Capture the cell that displays the provided text and extract its (x, y) central coordinate. 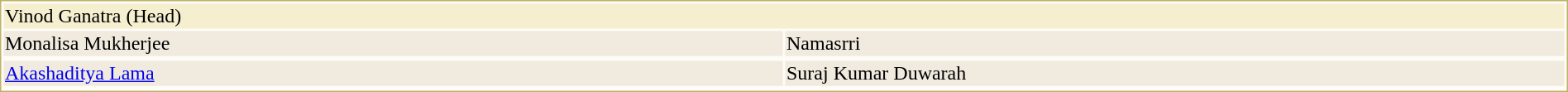
Vinod Ganatra (Head) (784, 16)
Akashaditya Lama (393, 74)
Monalisa Mukherjee (393, 44)
Suraj Kumar Duwarah (1175, 74)
Namasrri (1175, 44)
